Return the (X, Y) coordinate for the center point of the cell that contains the specified text.  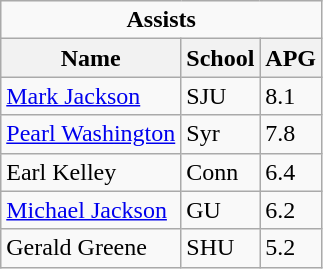
5.2 (291, 248)
Conn (220, 172)
Gerald Greene (91, 248)
6.2 (291, 210)
GU (220, 210)
APG (291, 58)
Name (91, 58)
Assists (162, 20)
7.8 (291, 134)
Syr (220, 134)
Mark Jackson (91, 96)
SJU (220, 96)
SHU (220, 248)
Earl Kelley (91, 172)
Michael Jackson (91, 210)
School (220, 58)
8.1 (291, 96)
Pearl Washington (91, 134)
6.4 (291, 172)
